Output the [x, y] coordinate of the center of the cell containing the given text.  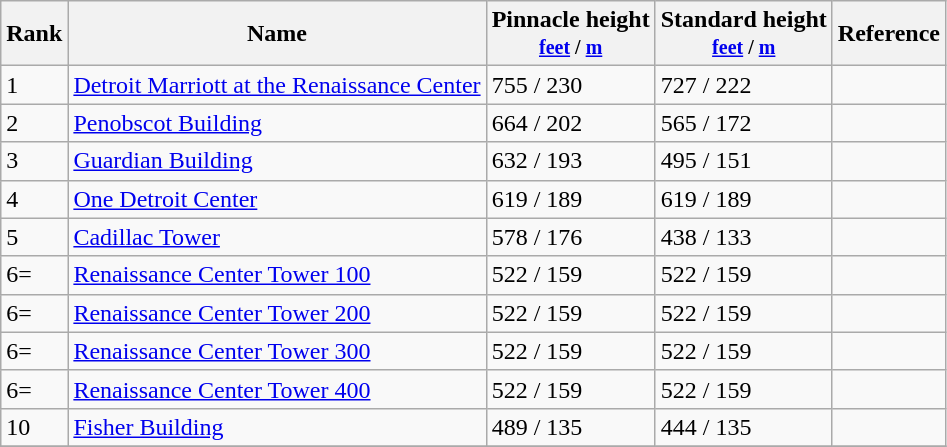
Cadillac Tower [277, 237]
Rank [34, 34]
Penobscot Building [277, 123]
One Detroit Center [277, 199]
727 / 222 [744, 85]
Name [277, 34]
4 [34, 199]
495 / 151 [744, 161]
Guardian Building [277, 161]
444 / 135 [744, 427]
3 [34, 161]
755 / 230 [570, 85]
Standard heightfeet / m [744, 34]
2 [34, 123]
Renaissance Center Tower 400 [277, 389]
565 / 172 [744, 123]
Renaissance Center Tower 100 [277, 275]
Renaissance Center Tower 300 [277, 351]
5 [34, 237]
1 [34, 85]
10 [34, 427]
489 / 135 [570, 427]
Detroit Marriott at the Renaissance Center [277, 85]
Pinnacle heightfeet / m [570, 34]
Renaissance Center Tower 200 [277, 313]
Reference [888, 34]
632 / 193 [570, 161]
Fisher Building [277, 427]
664 / 202 [570, 123]
438 / 133 [744, 237]
578 / 176 [570, 237]
